Locate the cell with the specified text and output its [X, Y] center coordinate. 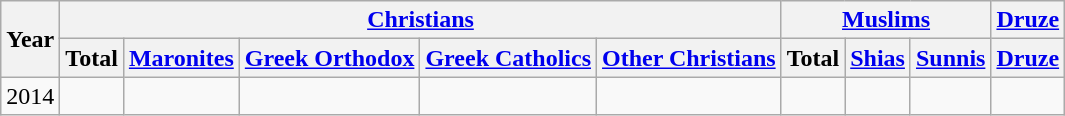
Sunnis [950, 58]
Muslims [886, 20]
Shias [878, 58]
2014 [30, 96]
Year [30, 39]
Maronites [181, 58]
Greek Orthodox [330, 58]
Other Christians [690, 58]
Greek Catholics [508, 58]
Christians [420, 20]
